Locate the cell with the specified text and output its [X, Y] center coordinate. 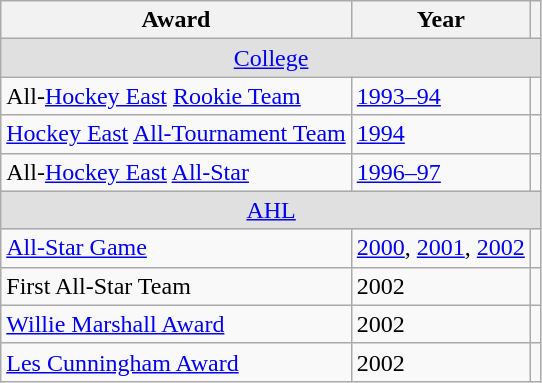
1993–94 [440, 96]
Hockey East All-Tournament Team [176, 134]
All-Hockey East Rookie Team [176, 96]
All-Hockey East All-Star [176, 172]
Year [440, 20]
Les Cunningham Award [176, 362]
1996–97 [440, 172]
2000, 2001, 2002 [440, 248]
All-Star Game [176, 248]
AHL [272, 210]
First All-Star Team [176, 286]
1994 [440, 134]
College [272, 58]
Willie Marshall Award [176, 324]
Award [176, 20]
